Pinpoint the cell where the given text exists, returning its [X, Y] midpoint coordinate. 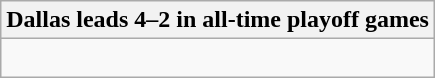
Dallas leads 4–2 in all-time playoff games [218, 20]
